For the text-containing cell, return its midpoint in [x, y] coordinate format. 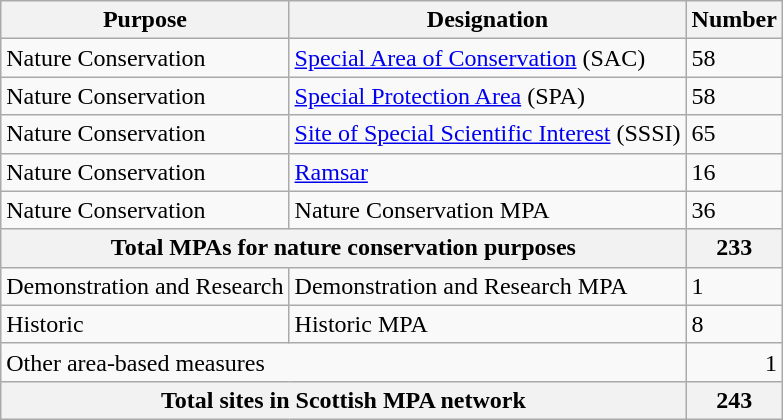
Demonstration and Research MPA [488, 286]
Special Area of Conservation (SAC) [488, 58]
Historic [145, 324]
65 [734, 134]
Ramsar [488, 172]
Site of Special Scientific Interest (SSSI) [488, 134]
16 [734, 172]
8 [734, 324]
Other area-based measures [344, 362]
Purpose [145, 20]
Number [734, 20]
Total MPAs for nature conservation purposes [344, 248]
Demonstration and Research [145, 286]
Designation [488, 20]
Historic MPA [488, 324]
Nature Conservation MPA [488, 210]
233 [734, 248]
Special Protection Area (SPA) [488, 96]
243 [734, 400]
36 [734, 210]
Total sites in Scottish MPA network [344, 400]
